Detect which cell encompasses the target text, then output its [x, y] center coordinate. 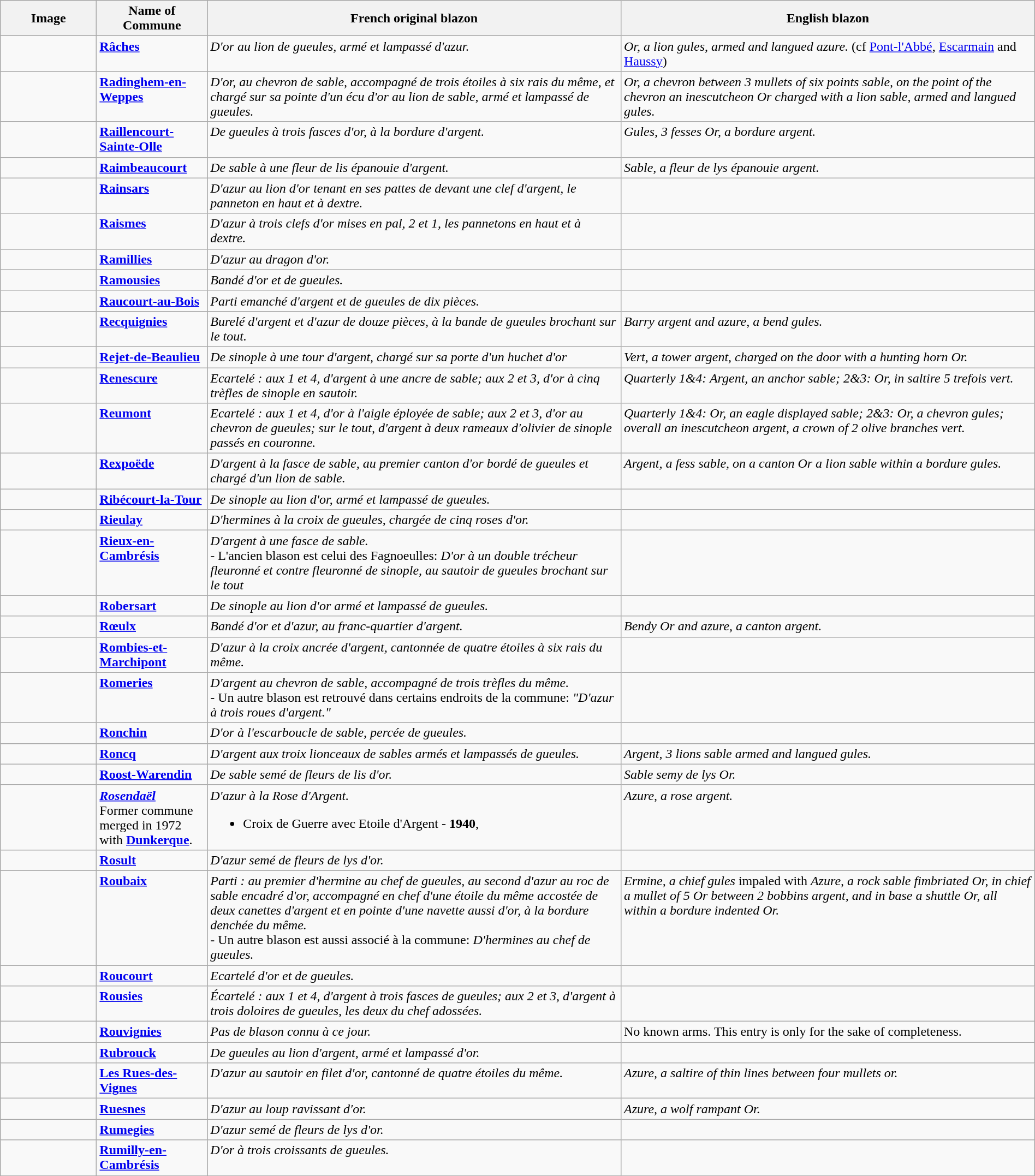
Ronchin [152, 733]
De sable semé de fleurs de lis d'or. [414, 774]
Rosult [152, 860]
Rainsars [152, 195]
Rieux-en-Cambrésis [152, 563]
Ecartelé d'or et de gueules. [414, 975]
Roucourt [152, 975]
Roncq [152, 754]
D'azur à trois clefs d'or mises en pal, 2 et 1, les pannetons en haut et à dextre. [414, 231]
Image [49, 19]
Sable, a fleur de lys épanouie argent. [828, 168]
Rœulx [152, 626]
De sinople au lion d'or, armé et lampassé de gueules. [414, 499]
Burelé d'argent et d'azur de douze pièces, à la bande de gueules brochant sur le tout. [414, 329]
Rieulay [152, 520]
Romeries [152, 697]
Rexpoëde [152, 471]
Azure, a rose argent. [828, 817]
RosendaëlFormer commune merged in 1972 with Dunkerque. [152, 817]
Les Rues-des-Vignes [152, 1081]
Quarterly 1&4: Argent, an anchor sable; 2&3: Or, in saltire 5 trefois vert. [828, 385]
Radinghem-en-Weppes [152, 97]
D'azur au dragon d'or. [414, 259]
Raismes [152, 231]
Quarterly 1&4: Or, an eagle displayed sable; 2&3: Or, a chevron gules; overall an inescutcheon argent, a crown of 2 olive branches vert. [828, 428]
Renescure [152, 385]
Bendy Or and azure, a canton argent. [828, 626]
No known arms. This entry is only for the sake of completeness. [828, 1032]
Sable semy de lys Or. [828, 774]
De gueules à trois fasces d'or, à la bordure d'argent. [414, 140]
Râches [152, 53]
Rumegies [152, 1130]
D'or à trois croissants de gueules. [414, 1158]
Robersart [152, 606]
Ramousies [152, 280]
Argent, a fess sable, on a canton Or a lion sable within a bordure gules. [828, 471]
Ramillies [152, 259]
Ribécourt-la-Tour [152, 499]
Rumilly-en-Cambrésis [152, 1158]
De sinople à une tour d'argent, chargé sur sa porte d'un huchet d'or [414, 357]
Reumont [152, 428]
Vert, a tower argent, charged on the door with a hunting horn Or. [828, 357]
De sable à une fleur de lis épanouie d'argent. [414, 168]
Rejet-de-Beaulieu [152, 357]
D'or au lion de gueules, armé et lampassé d'azur. [414, 53]
Barry argent and azure, a bend gules. [828, 329]
Name of Commune [152, 19]
Or, a lion gules, armed and langued azure. (cf Pont-l'Abbé, Escarmain and Haussy) [828, 53]
D'hermines à la croix de gueules, chargée de cinq roses d'or. [414, 520]
D'azur au lion d'or tenant en ses pattes de devant une clef d'argent, le panneton en haut et à dextre. [414, 195]
Azure, a saltire of thin lines between four mullets or. [828, 1081]
English blazon [828, 19]
D'azur à la Rose d'Argent.Croix de Guerre avec Etoile d'Argent - 1940, [414, 817]
Roubaix [152, 918]
Bandé d'or et d'azur, au franc-quartier d'argent. [414, 626]
Bandé d'or et de gueules. [414, 280]
D'azur au sautoir en filet d'or, cantonné de quatre étoiles du même. [414, 1081]
D'or à l'escarboucle de sable, percée de gueules. [414, 733]
Rousies [152, 1004]
Écartelé : aux 1 et 4, d'argent à trois fasces de gueules; aux 2 et 3, d'argent à trois doloires de gueules, les deux du chef adossées. [414, 1004]
French original blazon [414, 19]
Rubrouck [152, 1053]
Roost-Warendin [152, 774]
Azure, a wolf rampant Or. [828, 1109]
Parti emanché d'argent et de gueules de dix pièces. [414, 301]
Raillencourt-Sainte-Olle [152, 140]
D'argent aux troix lionceaux de sables armés et lampassés de gueules. [414, 754]
D'azur au loup ravissant d'or. [414, 1109]
Ecartelé : aux 1 et 4, d'argent à une ancre de sable; aux 2 et 3, d'or à cinq trèfles de sinople en sautoir. [414, 385]
Pas de blason connu à ce jour. [414, 1032]
Raimbeaucourt [152, 168]
Rombies-et-Marchipont [152, 655]
Ruesnes [152, 1109]
D'azur à la croix ancrée d'argent, cantonnée de quatre étoiles à six rais du même. [414, 655]
D'argent à la fasce de sable, au premier canton d'or bordé de gueules et chargé d'un lion de sable. [414, 471]
Recquignies [152, 329]
Argent, 3 lions sable armed and langued gules. [828, 754]
De gueules au lion d'argent, armé et lampassé d'or. [414, 1053]
Rouvignies [152, 1032]
De sinople au lion d'or armé et lampassé de gueules. [414, 606]
Raucourt-au-Bois [152, 301]
Gules, 3 fesses Or, a bordure argent. [828, 140]
